Scan for the cell matching the given text and deliver its [x, y] coordinate at center. 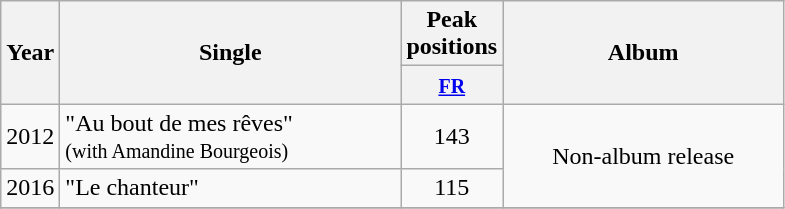
143 [452, 136]
Non-album release [644, 156]
FR [452, 85]
2012 [30, 136]
2016 [30, 188]
Album [644, 52]
Year [30, 52]
"Au bout de mes rêves" (with Amandine Bourgeois) [230, 136]
115 [452, 188]
Peak positions [452, 34]
"Le chanteur" [230, 188]
Single [230, 52]
